Return [x, y] of the center of cell containing provided text 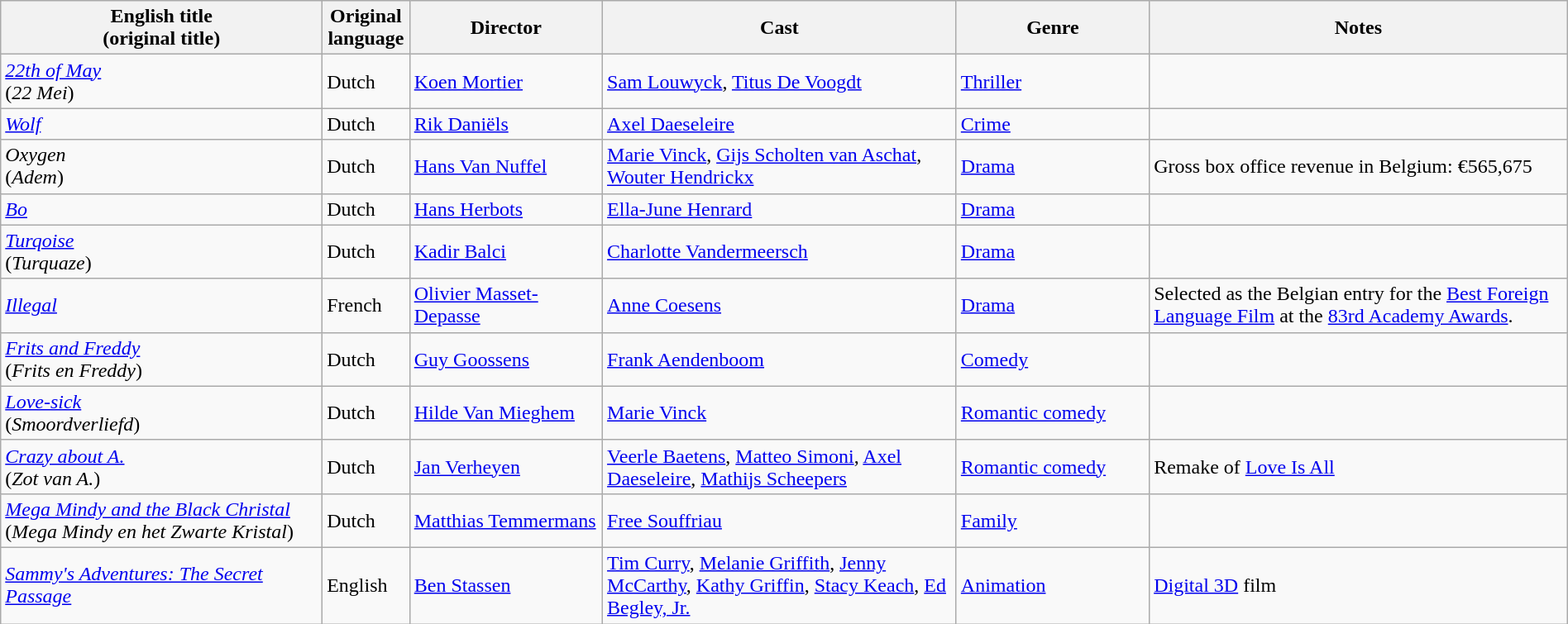
Jan Verheyen [506, 466]
Love-sick (Smoordverliefd) [162, 413]
Cast [780, 28]
Hilde Van Mieghem [506, 413]
Frank Aendenboom [780, 359]
Rik Daniëls [506, 124]
Digital 3D film [1359, 585]
Veerle Baetens, Matteo Simoni, Axel Daeseleire, Mathijs Scheepers [780, 466]
French [366, 306]
Thriller [1052, 81]
Marie Vinck, Gijs Scholten van Aschat, Wouter Hendrickx [780, 167]
22th of May (22 Mei) [162, 81]
Matthias Temmermans [506, 521]
Axel Daeseleire [780, 124]
Crazy about A. (Zot van A.) [162, 466]
Notes [1359, 28]
Sammy's Adventures: The Secret Passage [162, 585]
Comedy [1052, 359]
Crime [1052, 124]
Original language [366, 28]
Olivier Masset-Depasse [506, 306]
Wolf [162, 124]
Family [1052, 521]
Guy Goossens [506, 359]
Kadir Balci [506, 251]
Selected as the Belgian entry for the Best Foreign Language Film at the 83rd Academy Awards. [1359, 306]
Free Souffriau [780, 521]
Tim Curry, Melanie Griffith, Jenny McCarthy, Kathy Griffin, Stacy Keach, Ed Begley, Jr. [780, 585]
English [366, 585]
Director [506, 28]
Ella-June Henrard [780, 209]
Hans Van Nuffel [506, 167]
Ben Stassen [506, 585]
Charlotte Vandermeersch [780, 251]
Remake of Love Is All [1359, 466]
Sam Louwyck, Titus De Voogdt [780, 81]
Turqoise (Turquaze) [162, 251]
Animation [1052, 585]
English title (original title) [162, 28]
Koen Mortier [506, 81]
Marie Vinck [780, 413]
Mega Mindy and the Black Christal (Mega Mindy en het Zwarte Kristal) [162, 521]
Gross box office revenue in Belgium: €565,675 [1359, 167]
Bo [162, 209]
Frits and Freddy (Frits en Freddy) [162, 359]
Anne Coesens [780, 306]
Genre [1052, 28]
Hans Herbots [506, 209]
Illegal [162, 306]
Oxygen (Adem) [162, 167]
